Pinpoint the cell where the given text exists, returning its [x, y] midpoint coordinate. 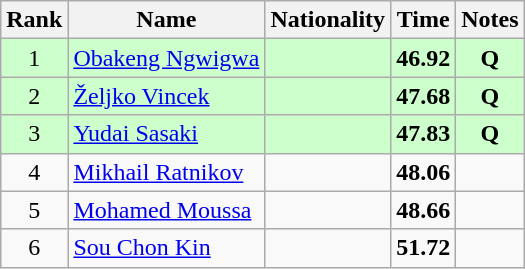
48.66 [424, 210]
46.92 [424, 58]
3 [34, 134]
6 [34, 248]
Yudai Sasaki [166, 134]
Sou Chon Kin [166, 248]
1 [34, 58]
5 [34, 210]
47.68 [424, 96]
Obakeng Ngwigwa [166, 58]
4 [34, 172]
Time [424, 20]
2 [34, 96]
Nationality [328, 20]
Mohamed Moussa [166, 210]
Rank [34, 20]
Notes [490, 20]
48.06 [424, 172]
Name [166, 20]
47.83 [424, 134]
Mikhail Ratnikov [166, 172]
Željko Vincek [166, 96]
51.72 [424, 248]
